Capture the cell that displays the provided text and extract its (X, Y) central coordinate. 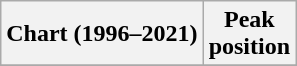
Chart (1996–2021) (102, 34)
Peakposition (249, 34)
